Return the (x, y) coordinate for the center point of the cell that contains the specified text.  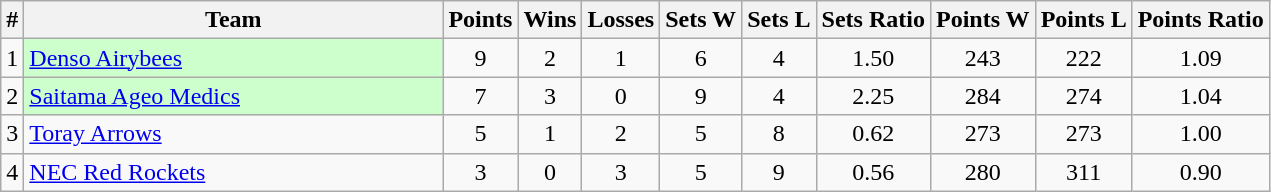
Losses (621, 20)
NEC Red Rockets (234, 172)
1.50 (873, 58)
Points (480, 20)
0.90 (1200, 172)
311 (1084, 172)
0.56 (873, 172)
1.04 (1200, 96)
Sets Ratio (873, 20)
7 (480, 96)
222 (1084, 58)
2.25 (873, 96)
280 (982, 172)
Points L (1084, 20)
Team (234, 20)
Points W (982, 20)
6 (701, 58)
# (12, 20)
Saitama Ageo Medics (234, 96)
0.62 (873, 134)
Sets L (779, 20)
1.09 (1200, 58)
274 (1084, 96)
Sets W (701, 20)
Wins (550, 20)
Points Ratio (1200, 20)
1.00 (1200, 134)
8 (779, 134)
Denso Airybees (234, 58)
243 (982, 58)
Toray Arrows (234, 134)
284 (982, 96)
